Locate the cell with the specified text and output its [X, Y] center coordinate. 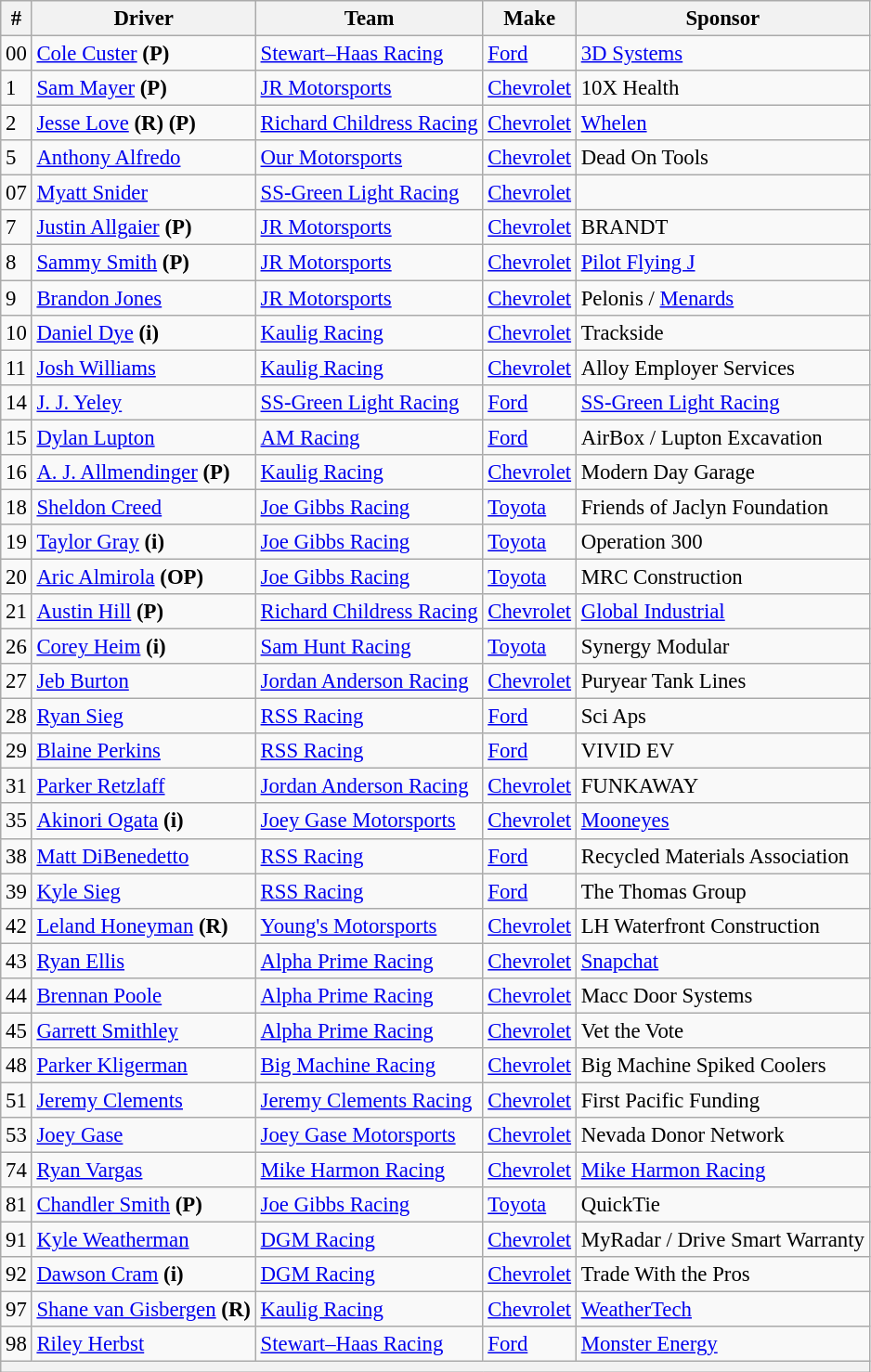
Young's Motorsports [370, 925]
BRANDT [722, 227]
97 [17, 1310]
42 [17, 925]
15 [17, 437]
VIVID EV [722, 751]
91 [17, 1240]
21 [17, 612]
Operation 300 [722, 542]
Cole Custer (P) [143, 54]
26 [17, 647]
7 [17, 227]
Ryan Sieg [143, 717]
Whelen [722, 123]
8 [17, 263]
Matt DiBenedetto [143, 856]
16 [17, 472]
Driver [143, 19]
10 [17, 332]
AM Racing [370, 437]
Sammy Smith (P) [143, 263]
Snapchat [722, 961]
Josh Williams [143, 368]
Sam Mayer (P) [143, 88]
07 [17, 193]
Justin Allgaier (P) [143, 227]
Sheldon Creed [143, 507]
Akinori Ogata (i) [143, 822]
MyRadar / Drive Smart Warranty [722, 1240]
35 [17, 822]
Riley Herbst [143, 1345]
Monster Energy [722, 1345]
Taylor Gray (i) [143, 542]
Big Machine Spiked Coolers [722, 1066]
92 [17, 1275]
Austin Hill (P) [143, 612]
Friends of Jaclyn Foundation [722, 507]
Brennan Poole [143, 996]
Sci Aps [722, 717]
Blaine Perkins [143, 751]
FUNKAWAY [722, 786]
1 [17, 88]
Chandler Smith (P) [143, 1205]
27 [17, 681]
MRC Construction [722, 576]
31 [17, 786]
Nevada Donor Network [722, 1135]
Trackside [722, 332]
Team [370, 19]
Brandon Jones [143, 298]
Ryan Ellis [143, 961]
First Pacific Funding [722, 1100]
Kyle Weatherman [143, 1240]
44 [17, 996]
38 [17, 856]
Alloy Employer Services [722, 368]
20 [17, 576]
Pelonis / Menards [722, 298]
Joey Gase [143, 1135]
Our Motorsports [370, 158]
Vet the Vote [722, 1030]
10X Health [722, 88]
Aric Almirola (OP) [143, 576]
A. J. Allmendinger (P) [143, 472]
00 [17, 54]
53 [17, 1135]
QuickTie [722, 1205]
Garrett Smithley [143, 1030]
Trade With the Pros [722, 1275]
Kyle Sieg [143, 891]
Recycled Materials Association [722, 856]
9 [17, 298]
98 [17, 1345]
LH Waterfront Construction [722, 925]
Modern Day Garage [722, 472]
81 [17, 1205]
Mooneyes [722, 822]
Jeb Burton [143, 681]
# [17, 19]
3D Systems [722, 54]
Dead On Tools [722, 158]
Leland Honeyman (R) [143, 925]
Anthony Alfredo [143, 158]
18 [17, 507]
Global Industrial [722, 612]
2 [17, 123]
48 [17, 1066]
Corey Heim (i) [143, 647]
Shane van Gisbergen (R) [143, 1310]
Jeremy Clements [143, 1100]
Ryan Vargas [143, 1171]
Parker Kligerman [143, 1066]
J. J. Yeley [143, 402]
Jeremy Clements Racing [370, 1100]
Daniel Dye (i) [143, 332]
45 [17, 1030]
Jesse Love (R) (P) [143, 123]
The Thomas Group [722, 891]
AirBox / Lupton Excavation [722, 437]
11 [17, 368]
39 [17, 891]
Parker Retzlaff [143, 786]
Sam Hunt Racing [370, 647]
14 [17, 402]
29 [17, 751]
5 [17, 158]
28 [17, 717]
WeatherTech [722, 1310]
Macc Door Systems [722, 996]
Pilot Flying J [722, 263]
Sponsor [722, 19]
Make [529, 19]
Big Machine Racing [370, 1066]
Dylan Lupton [143, 437]
Myatt Snider [143, 193]
Puryear Tank Lines [722, 681]
51 [17, 1100]
74 [17, 1171]
Dawson Cram (i) [143, 1275]
Synergy Modular [722, 647]
19 [17, 542]
43 [17, 961]
